Locate the cell with the specified text and output its [x, y] center coordinate. 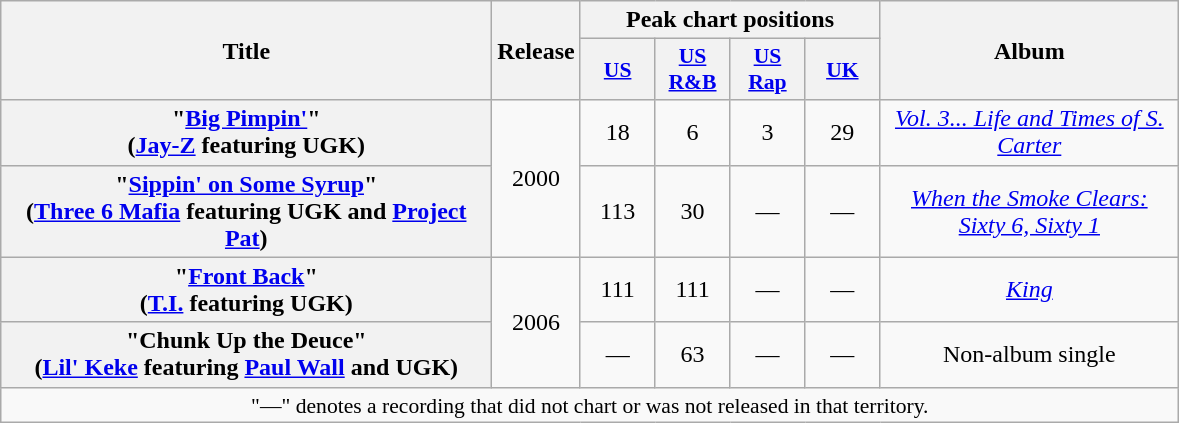
"Big Pimpin'"(Jay-Z featuring UGK) [246, 132]
UK [842, 70]
"Chunk Up the Deuce"(Lil' Keke featuring Paul Wall and UGK) [246, 354]
Non-album single [1030, 354]
6 [692, 132]
29 [842, 132]
2000 [536, 178]
US [618, 70]
3 [768, 132]
2006 [536, 322]
"Front Back"(T.I. featuring UGK) [246, 290]
USR&B [692, 70]
When the Smoke Clears: Sixty 6, Sixty 1 [1030, 211]
Album [1030, 50]
63 [692, 354]
Peak chart positions [730, 20]
"Sippin' on Some Syrup"(Three 6 Mafia featuring UGK and Project Pat) [246, 211]
18 [618, 132]
USRap [768, 70]
113 [618, 211]
King [1030, 290]
Title [246, 50]
30 [692, 211]
Release [536, 50]
"—" denotes a recording that did not chart or was not released in that territory. [590, 405]
Vol. 3... Life and Times of S. Carter [1030, 132]
